Capture the cell that displays the provided text and extract its [X, Y] central coordinate. 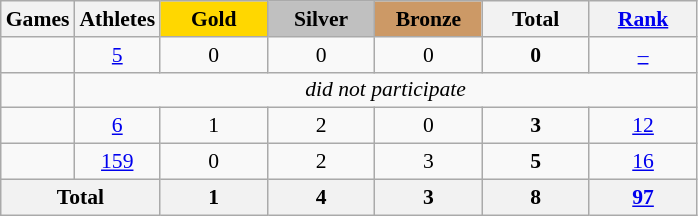
6 [117, 126]
Games [38, 19]
159 [117, 162]
did not participate [385, 90]
Silver [320, 19]
– [642, 55]
4 [320, 197]
97 [642, 197]
Rank [642, 19]
Athletes [117, 19]
8 [536, 197]
12 [642, 126]
16 [642, 162]
Gold [214, 19]
Bronze [428, 19]
